Capture the cell that displays the provided text and extract its [x, y] central coordinate. 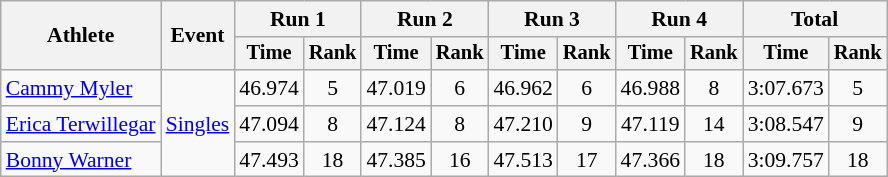
3:08.547 [786, 124]
47.124 [396, 124]
47.094 [268, 124]
Run 4 [680, 19]
Event [198, 36]
47.119 [650, 124]
46.988 [650, 88]
Run 1 [298, 19]
Athlete [81, 36]
Run 3 [552, 19]
47.019 [396, 88]
3:07.673 [786, 88]
Cammy Myler [81, 88]
Singles [198, 124]
47.210 [522, 124]
46.974 [268, 88]
Total [815, 19]
46.962 [522, 88]
Run 2 [424, 19]
Erica Terwillegar [81, 124]
14 [714, 124]
